Pinpoint the cell where the given text exists, returning its [x, y] midpoint coordinate. 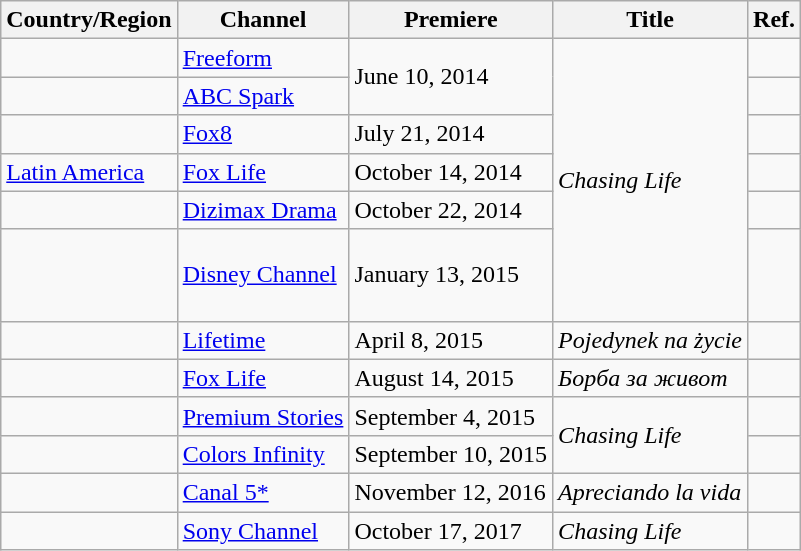
Ref. [774, 20]
November 12, 2016 [451, 492]
October 22, 2014 [451, 210]
September 10, 2015 [451, 454]
September 4, 2015 [451, 416]
Latin America [89, 172]
Premiere [451, 20]
Pojedynek na życie [650, 340]
Sony Channel [263, 531]
Dizimax Drama [263, 210]
Title [650, 20]
Country/Region [89, 20]
Freeform [263, 58]
January 13, 2015 [451, 275]
ABC Spark [263, 96]
October 17, 2017 [451, 531]
Premium Stories [263, 416]
Борба за живот [650, 378]
October 14, 2014 [451, 172]
July 21, 2014 [451, 134]
Channel [263, 20]
Apreciando la vida [650, 492]
Disney Channel [263, 275]
April 8, 2015 [451, 340]
August 14, 2015 [451, 378]
Colors Infinity [263, 454]
Lifetime [263, 340]
Canal 5* [263, 492]
Fox8 [263, 134]
June 10, 2014 [451, 77]
